Find where the given text appears and provide that cell's center as (X, Y) coordinate. 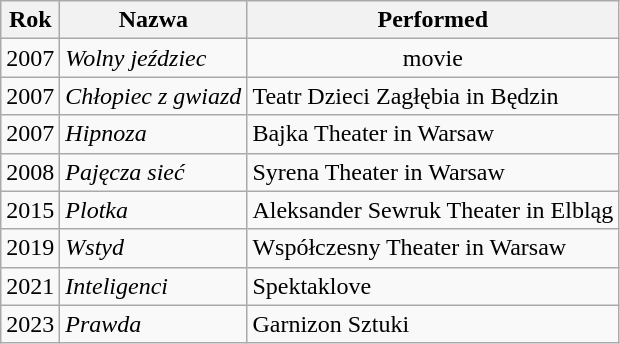
Performed (433, 20)
Rok (30, 20)
Bajka Theater in Warsaw (433, 134)
Hipnoza (154, 134)
Chłopiec z gwiazd (154, 96)
Syrena Theater in Warsaw (433, 172)
Prawda (154, 324)
2008 (30, 172)
Plotka (154, 210)
movie (433, 58)
Wstyd (154, 248)
2015 (30, 210)
Garnizon Sztuki (433, 324)
Spektaklove (433, 286)
2021 (30, 286)
Wolny jeździec (154, 58)
2023 (30, 324)
2019 (30, 248)
Aleksander Sewruk Theater in Elbląg (433, 210)
Teatr Dzieci Zagłębia in Będzin (433, 96)
Pajęcza sieć (154, 172)
Inteligenci (154, 286)
Współczesny Theater in Warsaw (433, 248)
Nazwa (154, 20)
